Return [X, Y] of the center of cell containing provided text 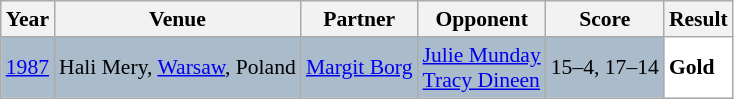
Year [28, 19]
Margit Borg [360, 68]
Gold [698, 68]
Opponent [482, 19]
15–4, 17–14 [605, 68]
Hali Mery, Warsaw, Poland [178, 68]
Partner [360, 19]
Score [605, 19]
1987 [28, 68]
Julie Munday Tracy Dineen [482, 68]
Venue [178, 19]
Result [698, 19]
